Locate the cell with the specified text and output its [X, Y] center coordinate. 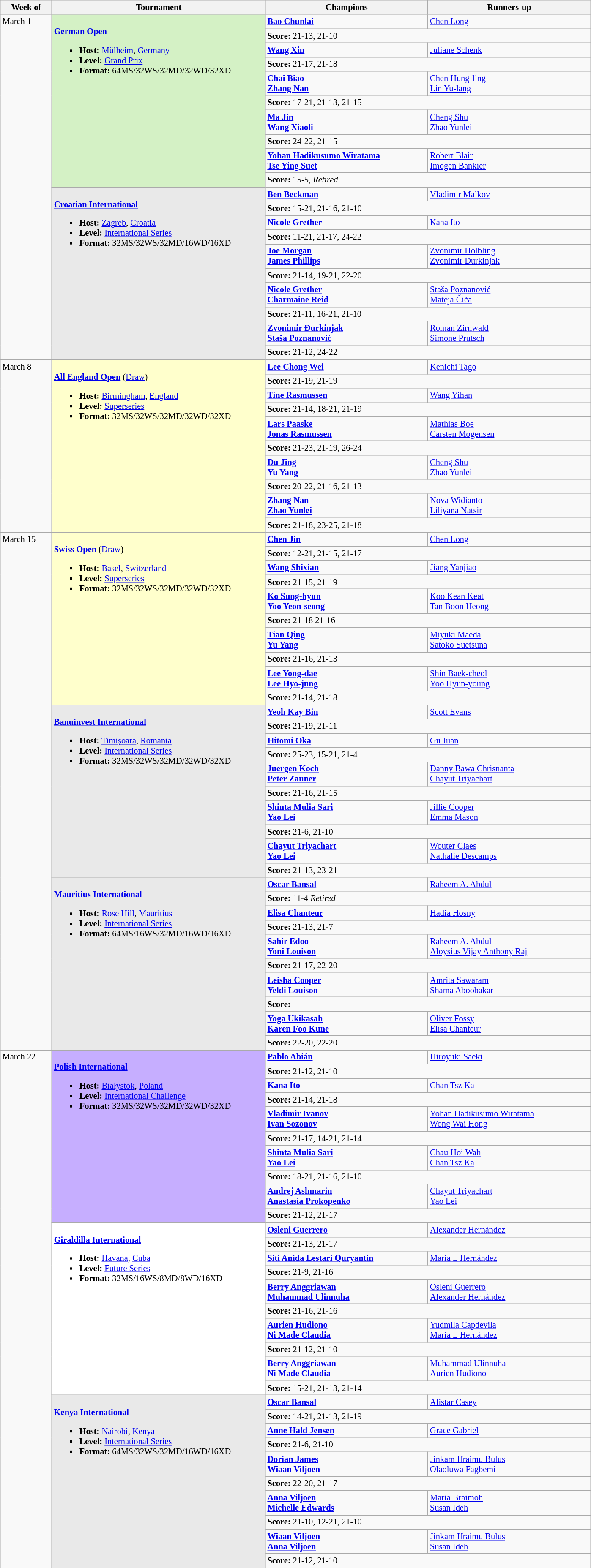
Grace Gabriel [509, 1431]
Polish InternationalHost: Białystok, PolandLevel: International ChallengeFormat: 32MS/32WS/32MD/32WD/32XD [159, 1136]
Score: 11-4 Retired [428, 898]
Dorian James Wiaan Viljoen [347, 1464]
Berry Anggriawan Ni Made Claudia [347, 1369]
Osleni Guerrero Alexander Hernández [509, 1292]
Raheem A. Abdul Aloysius Vijay Anthony Raj [509, 946]
Hitomi Oka [347, 740]
Jinkam Ifraimu Bulus Olaoluwa Fagbemi [509, 1464]
Yudmila Capdevila María L Hernández [509, 1330]
Score: 21-13, 21-10 [428, 36]
Robert Blair Imogen Bankier [509, 161]
Score: 21-11, 16-21, 21-10 [428, 314]
Score: 22-20, 21-17 [428, 1484]
March 8 [26, 446]
March 15 [26, 791]
Score: 14-21, 21-13, 21-19 [428, 1416]
Sahir Edoo Yoni Louison [347, 946]
Maria Braimoh Susan Ideh [509, 1503]
Chen Hung-ling Lin Yu-lang [509, 84]
Wiaan Viljoen Anna Viljoen [347, 1541]
Score: 25-23, 15-21, 21-4 [428, 754]
Champions [347, 7]
Aurien Hudiono Ni Made Claudia [347, 1330]
Hiroyuki Saeki [509, 1057]
Nova Widianto Liliyana Natsir [509, 506]
Elisa Chanteur [347, 913]
Runners-up [509, 7]
Wang Xin [347, 50]
Anne Hald Jensen [347, 1431]
Score: 17-21, 21-13, 21-15 [428, 103]
Jillie Cooper Emma Mason [509, 812]
Raheem A. Abdul [509, 885]
Score: 21-16, 21-15 [428, 793]
Score: 21-14, 18-21, 21-19 [428, 409]
Score: 21-16, 21-16 [428, 1311]
Juergen Koch Peter Zauner [347, 774]
Ma Jin Wang Xiaoli [347, 122]
Scott Evans [509, 712]
Juliane Schenk [509, 50]
Score: 21-9, 21-16 [428, 1272]
Muhammad Ulinnuha Aurien Hudiono [509, 1369]
Giraldilla InternationalHost: Havana, CubaLevel: Future SeriesFormat: 32MS/16WS/8MD/8WD/16XD [159, 1309]
Leisha Cooper Yeldi Louison [347, 985]
Score: 11-21, 21-17, 24-22 [428, 237]
Miyuki Maeda Satoko Suetsuna [509, 640]
Bao Chunlai [347, 22]
Yeoh Kay Bin [347, 712]
Anna Viljoen Michelle Edwards [347, 1503]
Score: 21-17, 14-21, 21-14 [428, 1138]
Score: 21-13, 21-17 [428, 1244]
German OpenHost: Mülheim, GermanyLevel: Grand PrixFormat: 64MS/32WS/32MD/32WD/32XD [159, 101]
Kenya InternationalHost: Nairobi, KenyaLevel: International SeriesFormat: 64MS/32WS/32MD/16WD/16XD [159, 1481]
Alistar Casey [509, 1402]
Chau Hoi Wah Chan Tsz Ka [509, 1157]
Du Jing Yu Yang [347, 467]
All England Open (Draw)Host: Birmingham, EnglandLevel: SuperseriesFormat: 32MS/32WS/32MD/32WD/32XD [159, 446]
Tine Rasmussen [347, 395]
March 1 [26, 187]
Jiang Yanjiao [509, 568]
Hadia Hosny [509, 913]
Lars Paaske Jonas Rasmussen [347, 429]
Wouter Claes Nathalie Descamps [509, 851]
Roman Zirnwald Simone Prutsch [509, 333]
Vladimir Ivanov Ivan Sozonov [347, 1119]
Joe Morgan James Phillips [347, 256]
Chai Biao Zhang Nan [347, 84]
Banuinvest InternationalHost: Timișoara, RomaniaLevel: International SeriesFormat: 32MS/32WS/32MD/32WD/32XD [159, 791]
María L Hernández [509, 1258]
Score: 20-22, 21-16, 21-13 [428, 487]
Yohan Hadikusumo Wiratama Wong Wai Hong [509, 1119]
Andrej Ashmarin Anastasia Prokopenko [347, 1196]
Score: 21-18, 23-25, 21-18 [428, 525]
Oliver Fossy Elisa Chanteur [509, 1024]
Score: 21-19, 21-19 [428, 381]
Staša Poznanović Mateja Čiča [509, 294]
Score: 21-14, 19-21, 22-20 [428, 275]
Osleni Guerrero [347, 1230]
Score: [428, 1004]
Wang Yihan [509, 395]
Amrita Sawaram Shama Aboobakar [509, 985]
Score: 21-12, 21-17 [428, 1215]
Yoga Ukikasah Karen Foo Kune [347, 1024]
Score: 21-17, 21-18 [428, 64]
Pablo Abián [347, 1057]
Score: 21-13, 21-7 [428, 927]
Yohan Hadikusumo Wiratama Tse Ying Suet [347, 161]
Zvonimir Hölbling Zvonimir Đurkinjak [509, 256]
Score: 21-18 21-16 [428, 621]
Score: 22-20, 22-20 [428, 1043]
Score: 21-17, 22-20 [428, 966]
Danny Bawa Chrisnanta Chayut Triyachart [509, 774]
Alexander Hernández [509, 1230]
Score: 21-15, 21-19 [428, 582]
Tian Qing Yu Yang [347, 640]
Score: 15-5, Retired [428, 180]
Shin Baek-cheol Yoo Hyun-young [509, 678]
Mauritius InternationalHost: Rose Hill, MauritiusLevel: International SeriesFormat: 64MS/16WS/32MD/16WD/16XD [159, 964]
Score: 21-13, 23-21 [428, 870]
Chen Jin [347, 539]
Score: 12-21, 21-15, 21-17 [428, 553]
Score: 15-21, 21-16, 21-10 [428, 208]
Berry Anggriawan Muhammad Ulinnuha [347, 1292]
Tournament [159, 7]
Nicole Grether [347, 223]
Mathias Boe Carsten Mogensen [509, 429]
Score: 21-19, 21-11 [428, 726]
Croatian InternationalHost: Zagreb, CroatiaLevel: International SeriesFormat: 32MS/32WS/32MD/16WD/16XD [159, 274]
Ben Beckman [347, 194]
Score: 15-21, 21-13, 21-14 [428, 1388]
Vladimir Malkov [509, 194]
Jinkam Ifraimu Bulus Susan Ideh [509, 1541]
March 22 [26, 1309]
Ko Sung-hyun Yoo Yeon-seong [347, 601]
Swiss Open (Draw)Host: Basel, SwitzerlandLevel: SuperseriesFormat: 32MS/32WS/32MD/32WD/32XD [159, 618]
Siti Anida Lestari Quryantin [347, 1258]
Wang Shixian [347, 568]
Zvonimir Đurkinjak Staša Poznanović [347, 333]
Week of [26, 7]
Score: 21-23, 21-19, 26-24 [428, 448]
Lee Chong Wei [347, 367]
Score: 21-10, 12-21, 21-10 [428, 1522]
Score: 24-22, 21-15 [428, 142]
Nicole Grether Charmaine Reid [347, 294]
Score: 21-16, 21-13 [428, 659]
Score: 21-12, 24-22 [428, 352]
Zhang Nan Zhao Yunlei [347, 506]
Gu Juan [509, 740]
Lee Yong-dae Lee Hyo-jung [347, 678]
Score: 18-21, 21-16, 21-10 [428, 1177]
Koo Kean Keat Tan Boon Heong [509, 601]
Kenichi Tago [509, 367]
Chan Tsz Ka [509, 1086]
